Return [X, Y] of the center of cell containing provided text 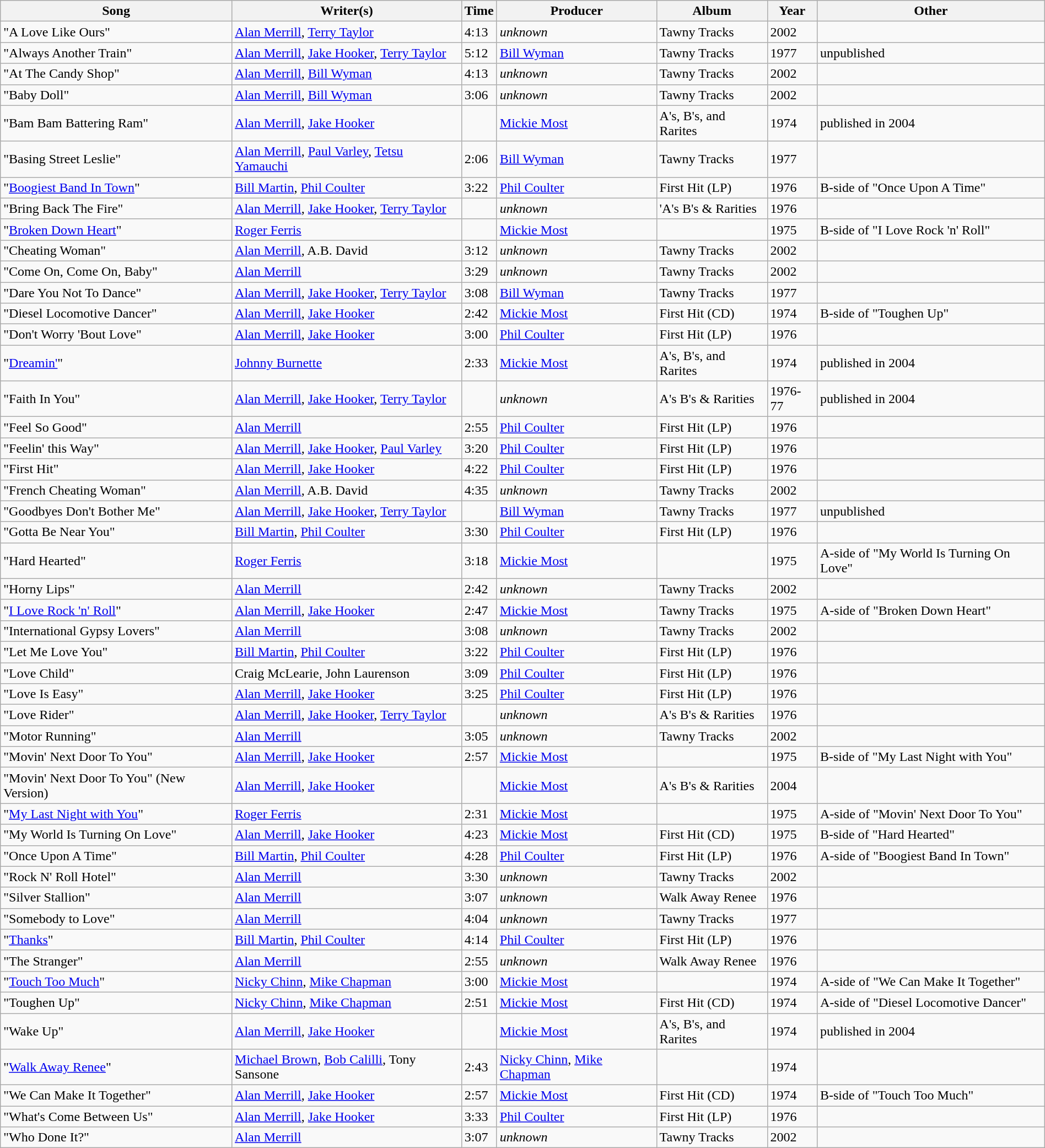
Michael Brown, Bob Calilli, Tony Sansone [347, 1067]
4:23 [479, 835]
A-side of "We Can Make It Together" [930, 981]
"A Love Like Ours" [116, 32]
4:04 [479, 919]
"International Gypsy Lovers" [116, 631]
"Boogiest Band In Town" [116, 187]
B-side of "Toughen Up" [930, 314]
Song [116, 11]
3:33 [479, 1117]
"Faith In You" [116, 399]
"I Love Rock 'n' Roll" [116, 610]
"My Last Night with You" [116, 814]
B-side of "I Love Rock 'n' Roll" [930, 229]
Other [930, 11]
"Dare You Not To Dance" [116, 293]
"Walk Away Renee" [116, 1067]
"Diesel Locomotive Dancer" [116, 314]
2:43 [479, 1067]
"Thanks" [116, 940]
3:18 [479, 560]
B-side of "Hard Hearted" [930, 835]
"First Hit" [116, 469]
Johnny Burnette [347, 363]
"Love Is Easy" [116, 694]
"Love Child" [116, 673]
"Silver Stallion" [116, 898]
A-side of "Boogiest Band In Town" [930, 856]
"Touch Too Much" [116, 981]
Alan Merrill, Paul Varley, Tetsu Yamauchi [347, 159]
4:28 [479, 856]
"At The Candy Shop" [116, 74]
"Bam Bam Battering Ram" [116, 124]
"Dreamin'" [116, 363]
"Baby Doll" [116, 95]
3:06 [479, 95]
"Let Me Love You" [116, 652]
"Gotta Be Near You" [116, 532]
"Once Upon A Time" [116, 856]
Time [479, 11]
"Always Another Train" [116, 53]
"Toughen Up" [116, 1002]
2004 [792, 785]
A-side of "Diesel Locomotive Dancer" [930, 1002]
1976-77 [792, 399]
A-side of "My World Is Turning On Love" [930, 560]
4:22 [479, 469]
"Broken Down Heart" [116, 229]
"The Stranger" [116, 961]
"French Cheating Woman" [116, 490]
'A's B's & Rarities [712, 208]
4:14 [479, 940]
"Hard Hearted" [116, 560]
Alan Merrill, Terry Taylor [347, 32]
2:51 [479, 1002]
A-side of "Movin' Next Door To You" [930, 814]
5:12 [479, 53]
"Goodbyes Don't Bother Me" [116, 511]
"Cheating Woman" [116, 250]
"Don't Worry 'Bout Love" [116, 335]
"Feelin' this Way" [116, 448]
3:20 [479, 448]
4:35 [479, 490]
"Come On, Come On, Baby" [116, 271]
B-side of "Once Upon A Time" [930, 187]
Alan Merrill, Jake Hooker, Paul Varley [347, 448]
3:05 [479, 736]
Album [712, 11]
"Feel So Good" [116, 427]
"Movin' Next Door To You" [116, 757]
Craig McLearie, John Laurenson [347, 673]
"Somebody to Love" [116, 919]
B-side of "My Last Night with You" [930, 757]
Year [792, 11]
"Bring Back The Fire" [116, 208]
3:12 [479, 250]
"Motor Running" [116, 736]
"What's Come Between Us" [116, 1117]
2:33 [479, 363]
Producer [577, 11]
"Rock N' Roll Hotel" [116, 877]
3:09 [479, 673]
2:47 [479, 610]
"We Can Make It Together" [116, 1096]
"Basing Street Leslie" [116, 159]
"Horny Lips" [116, 589]
3:29 [479, 271]
"Wake Up" [116, 1031]
"My World Is Turning On Love" [116, 835]
"Movin' Next Door To You" (New Version) [116, 785]
2:06 [479, 159]
"Love Rider" [116, 715]
3:25 [479, 694]
Writer(s) [347, 11]
"Who Done It?" [116, 1138]
B-side of "Touch Too Much" [930, 1096]
2:31 [479, 814]
A-side of "Broken Down Heart" [930, 610]
